Return (x, y) of the center of cell containing provided text 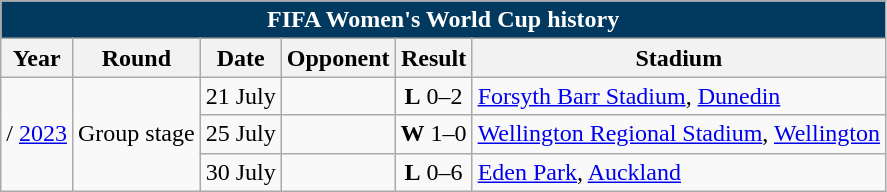
Stadium (678, 58)
30 July (240, 172)
W 1–0 (434, 134)
25 July (240, 134)
Date (240, 58)
Group stage (136, 134)
Opponent (338, 58)
Eden Park, Auckland (678, 172)
Year (37, 58)
Round (136, 58)
Forsyth Barr Stadium, Dunedin (678, 96)
Wellington Regional Stadium, Wellington (678, 134)
L 0–2 (434, 96)
Result (434, 58)
/ 2023 (37, 134)
L 0–6 (434, 172)
FIFA Women's World Cup history (444, 20)
21 July (240, 96)
